Extract the [x, y] coordinate from the center of the cell holding the provided text.  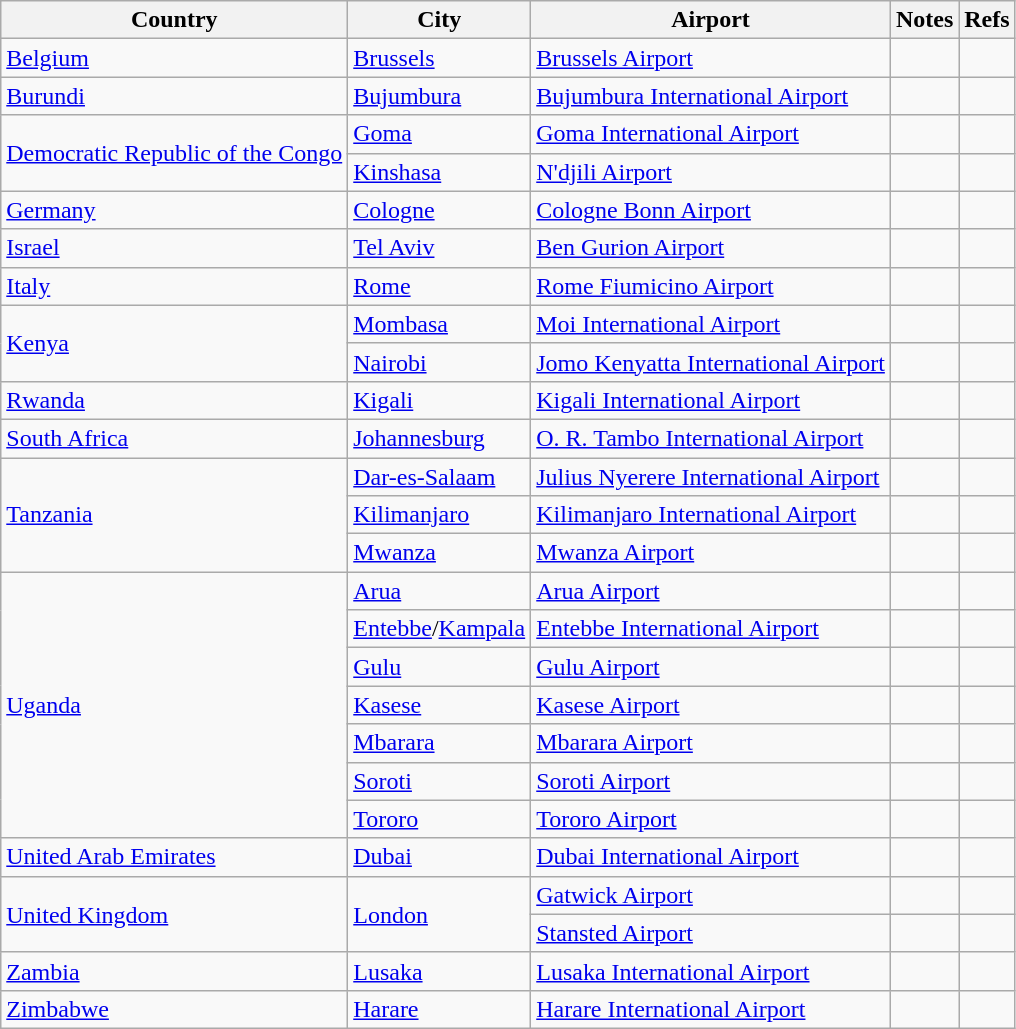
Nairobi [440, 362]
Lusaka [440, 971]
Cologne [440, 210]
Goma International Airport [711, 134]
Belgium [174, 58]
Brussels [440, 58]
Rome [440, 286]
Jomo Kenyatta International Airport [711, 362]
Ben Gurion Airport [711, 248]
Refs [987, 20]
Entebbe/Kampala [440, 629]
Arua [440, 591]
Cologne Bonn Airport [711, 210]
Gulu [440, 667]
Tanzania [174, 515]
Gatwick Airport [711, 895]
Mbarara [440, 743]
Moi International Airport [711, 324]
Zambia [174, 971]
Goma [440, 134]
Gulu Airport [711, 667]
Country [174, 20]
London [440, 914]
Tororo [440, 819]
Kilimanjaro [440, 515]
Kigali [440, 400]
Rwanda [174, 400]
South Africa [174, 438]
Tororo Airport [711, 819]
Mwanza Airport [711, 553]
Tel Aviv [440, 248]
Arua Airport [711, 591]
United Arab Emirates [174, 857]
Democratic Republic of the Congo [174, 153]
City [440, 20]
Soroti Airport [711, 781]
Italy [174, 286]
Israel [174, 248]
Dubai International Airport [711, 857]
Bujumbura International Airport [711, 96]
Mwanza [440, 553]
Harare International Airport [711, 1009]
Germany [174, 210]
Stansted Airport [711, 933]
Soroti [440, 781]
Kasese [440, 705]
Zimbabwe [174, 1009]
Mbarara Airport [711, 743]
Kilimanjaro International Airport [711, 515]
Kenya [174, 343]
Johannesburg [440, 438]
Harare [440, 1009]
O. R. Tambo International Airport [711, 438]
Entebbe International Airport [711, 629]
Dar-es-Salaam [440, 477]
Burundi [174, 96]
Bujumbura [440, 96]
Mombasa [440, 324]
Kigali International Airport [711, 400]
Notes [924, 20]
Brussels Airport [711, 58]
Lusaka International Airport [711, 971]
Airport [711, 20]
Dubai [440, 857]
Uganda [174, 705]
United Kingdom [174, 914]
Rome Fiumicino Airport [711, 286]
N'djili Airport [711, 172]
Julius Nyerere International Airport [711, 477]
Kasese Airport [711, 705]
Kinshasa [440, 172]
